For the text-containing cell, return its midpoint in (x, y) coordinate format. 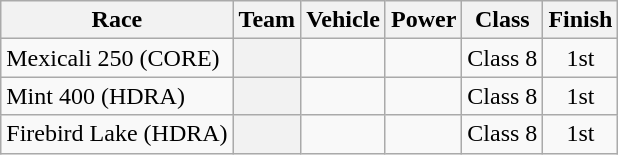
Power (423, 20)
Vehicle (344, 20)
Class (502, 20)
Mint 400 (HDRA) (117, 96)
Mexicali 250 (CORE) (117, 58)
Team (267, 20)
Firebird Lake (HDRA) (117, 134)
Race (117, 20)
Finish (580, 20)
